Extract the [X, Y] coordinate from the center of the cell holding the provided text.  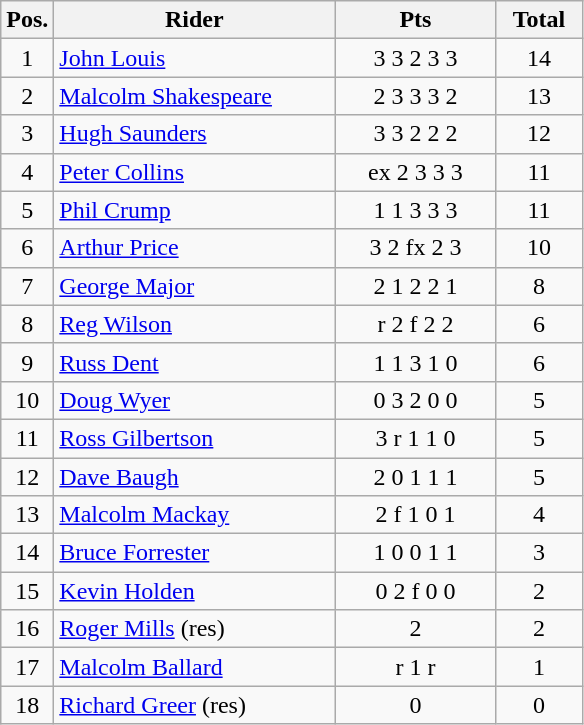
2 3 3 3 2 [416, 96]
0 3 2 0 0 [416, 400]
2 0 1 1 1 [416, 477]
2 1 2 2 1 [416, 286]
16 [28, 629]
Dave Baugh [194, 477]
3 3 2 2 2 [416, 134]
Malcolm Mackay [194, 515]
Richard Greer (res) [194, 705]
Reg Wilson [194, 324]
Russ Dent [194, 362]
9 [28, 362]
ex 2 3 3 3 [416, 172]
Pos. [28, 20]
Doug Wyer [194, 400]
r 1 r [416, 667]
15 [28, 591]
2 f 1 0 1 [416, 515]
Phil Crump [194, 210]
r 2 f 2 2 [416, 324]
3 3 2 3 3 [416, 58]
Malcolm Shakespeare [194, 96]
3 r 1 1 0 [416, 438]
1 0 0 1 1 [416, 553]
Bruce Forrester [194, 553]
Malcolm Ballard [194, 667]
3 2 fx 2 3 [416, 248]
1 1 3 3 3 [416, 210]
Peter Collins [194, 172]
1 1 3 1 0 [416, 362]
Ross Gilbertson [194, 438]
Rider [194, 20]
George Major [194, 286]
Pts [416, 20]
Roger Mills (res) [194, 629]
17 [28, 667]
7 [28, 286]
Hugh Saunders [194, 134]
18 [28, 705]
Arthur Price [194, 248]
John Louis [194, 58]
Total [539, 20]
Kevin Holden [194, 591]
0 2 f 0 0 [416, 591]
